Determine the (X, Y) coordinate at the center of the cell enclosing the given text.  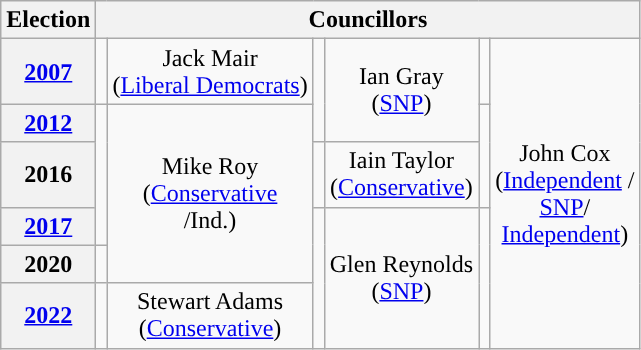
2007 (48, 72)
2012 (48, 123)
Mike Roy(Conservative/Ind.) (210, 194)
2016 (48, 174)
Election (48, 20)
2022 (48, 316)
Glen Reynolds(SNP) (401, 278)
John Cox(Independent / SNP/Independent) (565, 194)
2020 (48, 264)
Stewart Adams(Conservative) (210, 316)
Jack Mair(Liberal Democrats) (210, 72)
2017 (48, 226)
Ian Gray(SNP) (401, 90)
Councillors (368, 20)
Iain Taylor(Conservative) (401, 174)
